From the cell containing the given text, extract its center point as [X, Y] coordinate. 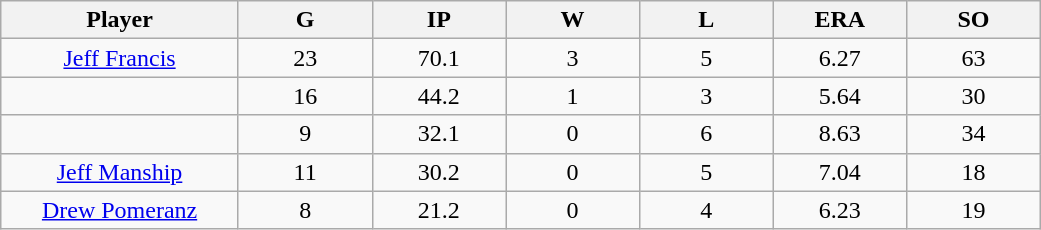
11 [305, 172]
70.1 [439, 58]
30 [974, 96]
G [305, 20]
Jeff Manship [120, 172]
L [706, 20]
ERA [840, 20]
1 [573, 96]
8 [305, 210]
6.23 [840, 210]
5.64 [840, 96]
8.63 [840, 134]
32.1 [439, 134]
Player [120, 20]
6 [706, 134]
SO [974, 20]
18 [974, 172]
6.27 [840, 58]
IP [439, 20]
34 [974, 134]
44.2 [439, 96]
19 [974, 210]
4 [706, 210]
21.2 [439, 210]
7.04 [840, 172]
Jeff Francis [120, 58]
16 [305, 96]
63 [974, 58]
30.2 [439, 172]
Drew Pomeranz [120, 210]
23 [305, 58]
W [573, 20]
9 [305, 134]
